Find where the given text appears and provide that cell's center as (X, Y) coordinate. 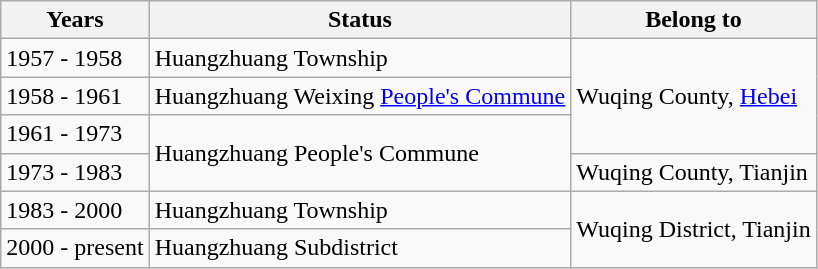
Years (75, 20)
Huangzhuang Subdistrict (360, 248)
1973 - 1983 (75, 172)
1983 - 2000 (75, 210)
1957 - 1958 (75, 58)
2000 - present (75, 248)
Wuqing District, Tianjin (694, 229)
Wuqing County, Tianjin (694, 172)
Wuqing County, Hebei (694, 96)
Status (360, 20)
Huangzhuang People's Commune (360, 153)
1958 - 1961 (75, 96)
Huangzhuang Weixing People's Commune (360, 96)
1961 - 1973 (75, 134)
Belong to (694, 20)
